Return the [X, Y] coordinate for the center point of the cell that contains the specified text.  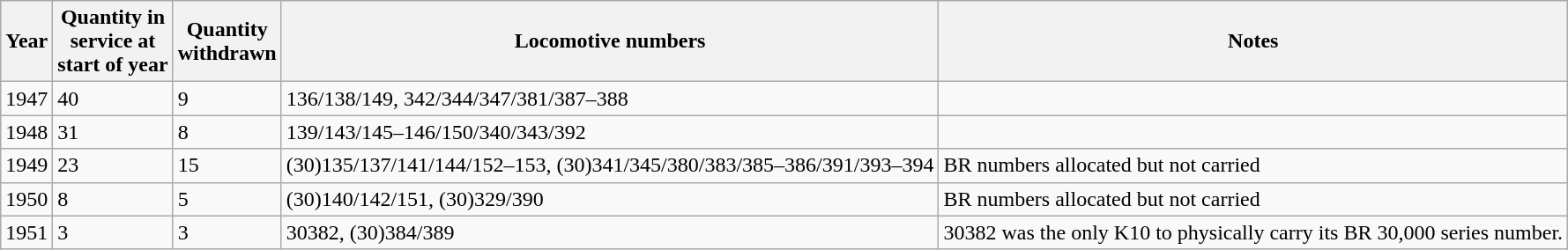
15 [227, 165]
(30)140/142/151, (30)329/390 [610, 199]
5 [227, 199]
1951 [26, 232]
139/143/145–146/150/340/343/392 [610, 132]
30382, (30)384/389 [610, 232]
Year [26, 41]
1947 [26, 99]
Locomotive numbers [610, 41]
9 [227, 99]
Quantitywithdrawn [227, 41]
Notes [1253, 41]
Quantity inservice atstart of year [113, 41]
136/138/149, 342/344/347/381/387–388 [610, 99]
40 [113, 99]
31 [113, 132]
1948 [26, 132]
23 [113, 165]
1950 [26, 199]
30382 was the only K10 to physically carry its BR 30,000 series number. [1253, 232]
1949 [26, 165]
(30)135/137/141/144/152–153, (30)341/345/380/383/385–386/391/393–394 [610, 165]
